Scan for the cell matching the given text and deliver its [x, y] coordinate at center. 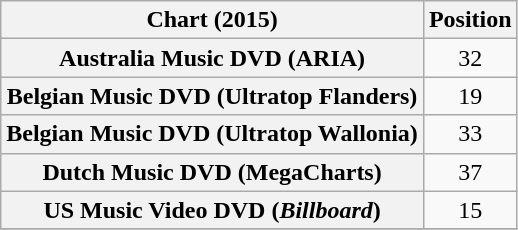
Dutch Music DVD (MegaCharts) [212, 172]
Chart (2015) [212, 20]
Australia Music DVD (ARIA) [212, 58]
15 [470, 210]
Position [470, 20]
19 [470, 96]
Belgian Music DVD (Ultratop Flanders) [212, 96]
37 [470, 172]
32 [470, 58]
US Music Video DVD (Billboard) [212, 210]
Belgian Music DVD (Ultratop Wallonia) [212, 134]
33 [470, 134]
